Find where the given text appears and provide that cell's center as [x, y] coordinate. 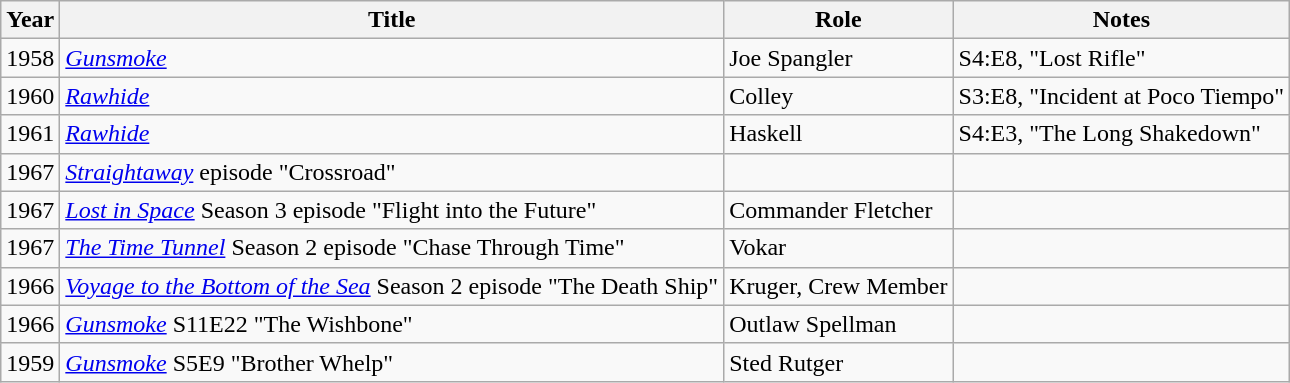
Gunsmoke [392, 58]
1958 [30, 58]
Colley [838, 96]
Straightaway episode "Crossroad" [392, 172]
S3:E8, "Incident at Poco Tiempo" [1122, 96]
Role [838, 20]
1960 [30, 96]
Kruger, Crew Member [838, 286]
Notes [1122, 20]
Commander Fletcher [838, 210]
Title [392, 20]
Haskell [838, 134]
Year [30, 20]
Lost in Space Season 3 episode "Flight into the Future" [392, 210]
1959 [30, 362]
Gunsmoke S5E9 "Brother Whelp" [392, 362]
Joe Spangler [838, 58]
Vokar [838, 248]
Sted Rutger [838, 362]
S4:E8, "Lost Rifle" [1122, 58]
S4:E3, "The Long Shakedown" [1122, 134]
Gunsmoke S11E22 "The Wishbone" [392, 324]
Outlaw Spellman [838, 324]
Voyage to the Bottom of the Sea Season 2 episode "The Death Ship" [392, 286]
1961 [30, 134]
The Time Tunnel Season 2 episode "Chase Through Time" [392, 248]
